For the text-containing cell, return its midpoint in [X, Y] coordinate format. 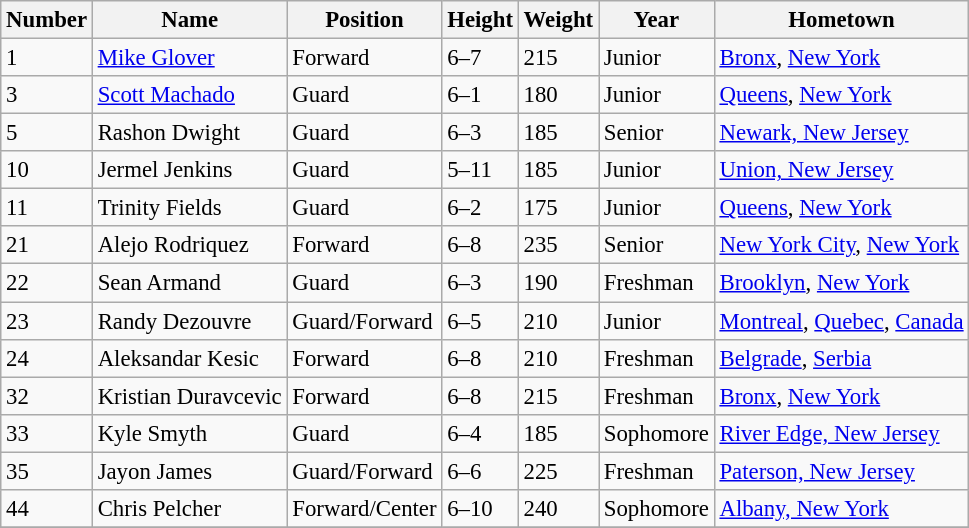
190 [558, 283]
River Edge, New Jersey [842, 433]
21 [47, 245]
11 [47, 208]
Paterson, New Jersey [842, 471]
Chris Pelcher [190, 509]
Kristian Duravcevic [190, 396]
Name [190, 20]
Montreal, Quebec, Canada [842, 321]
3 [47, 95]
235 [558, 245]
Belgrade, Serbia [842, 358]
New York City, New York [842, 245]
Trinity Fields [190, 208]
23 [47, 321]
175 [558, 208]
Aleksandar Kesic [190, 358]
32 [47, 396]
Height [480, 20]
22 [47, 283]
Albany, New York [842, 509]
35 [47, 471]
5–11 [480, 170]
Jermel Jenkins [190, 170]
33 [47, 433]
24 [47, 358]
6–4 [480, 433]
Rashon Dwight [190, 133]
Sean Armand [190, 283]
Weight [558, 20]
Mike Glover [190, 58]
6–6 [480, 471]
Position [364, 20]
225 [558, 471]
5 [47, 133]
6–1 [480, 95]
Number [47, 20]
1 [47, 58]
Scott Machado [190, 95]
Randy Dezouvre [190, 321]
6–5 [480, 321]
6–10 [480, 509]
Alejo Rodriquez [190, 245]
240 [558, 509]
Brooklyn, New York [842, 283]
Jayon James [190, 471]
Newark, New Jersey [842, 133]
6–2 [480, 208]
Forward/Center [364, 509]
6–7 [480, 58]
Kyle Smyth [190, 433]
10 [47, 170]
180 [558, 95]
Union, New Jersey [842, 170]
44 [47, 509]
Hometown [842, 20]
Year [656, 20]
